Scan for the cell matching the given text and deliver its (X, Y) coordinate at center. 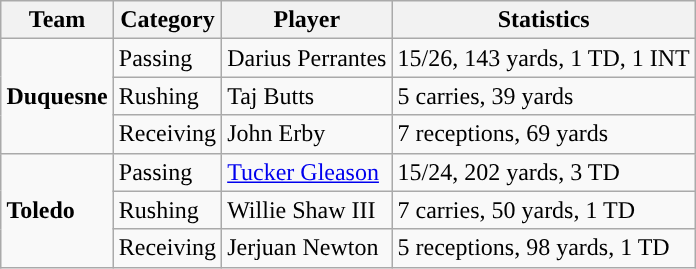
Duquesne (57, 96)
Statistics (544, 20)
5 receptions, 98 yards, 1 TD (544, 248)
Tucker Gleason (307, 172)
John Erby (307, 134)
Jerjuan Newton (307, 248)
5 carries, 39 yards (544, 96)
7 receptions, 69 yards (544, 134)
7 carries, 50 yards, 1 TD (544, 210)
Team (57, 20)
Category (167, 20)
Taj Butts (307, 96)
15/26, 143 yards, 1 TD, 1 INT (544, 58)
Willie Shaw III (307, 210)
Player (307, 20)
Toledo (57, 210)
15/24, 202 yards, 3 TD (544, 172)
Darius Perrantes (307, 58)
